Return (X, Y) of the center of cell containing provided text 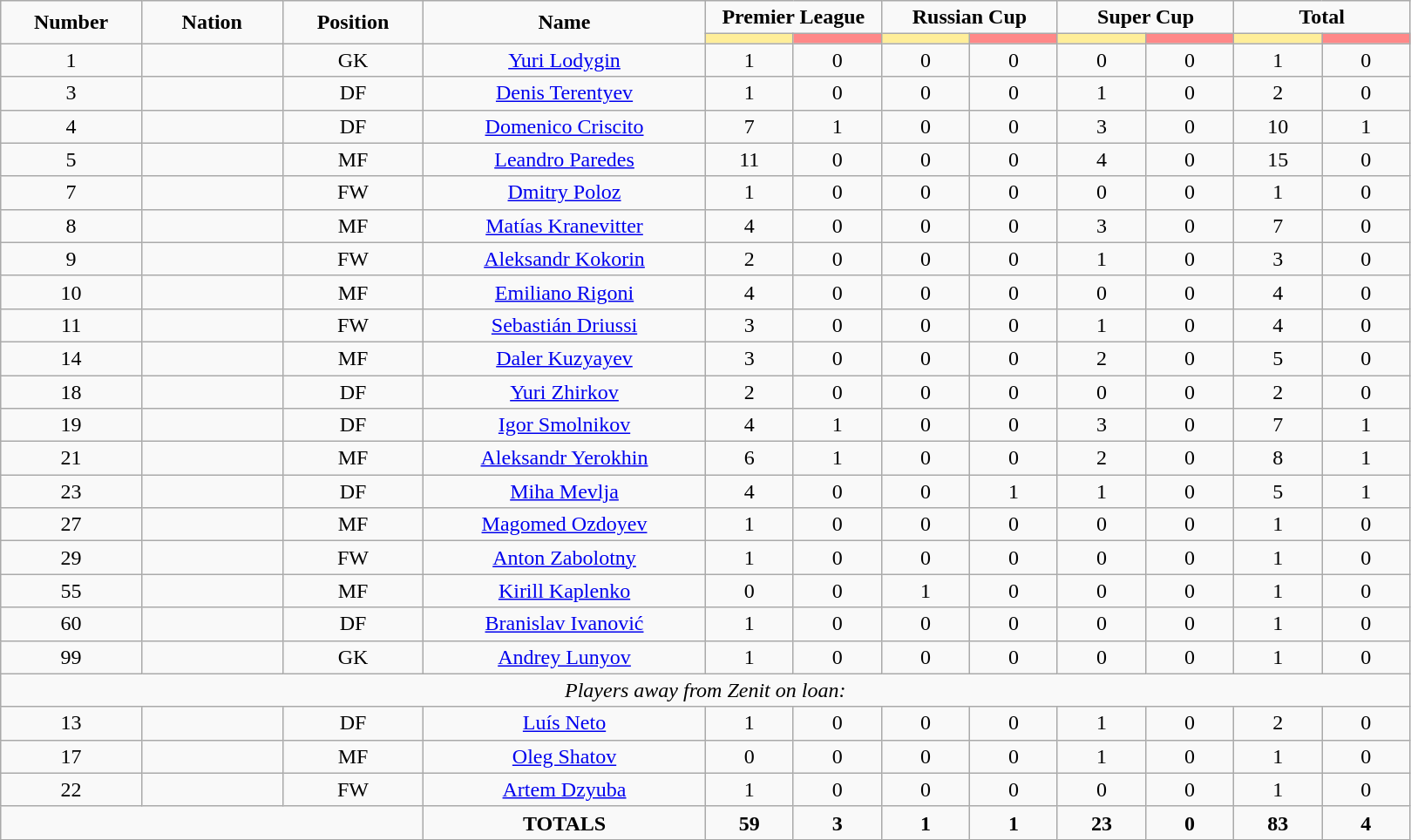
Oleg Shatov (565, 756)
Artem Dzyuba (565, 789)
14 (71, 358)
Sebastián Driussi (565, 325)
Russian Cup (969, 17)
29 (71, 558)
Miha Mevlja (565, 491)
Leandro Paredes (565, 159)
19 (71, 425)
Kirill Kaplenko (565, 591)
Igor Smolnikov (565, 425)
59 (750, 823)
17 (71, 756)
Aleksandr Yerokhin (565, 458)
Players away from Zenit on loan: (706, 690)
15 (1278, 159)
Anton Zabolotny (565, 558)
Total (1322, 17)
18 (71, 391)
83 (1278, 823)
6 (750, 458)
21 (71, 458)
Dmitry Poloz (565, 193)
Super Cup (1145, 17)
Position (353, 23)
Luís Neto (565, 723)
99 (71, 657)
13 (71, 723)
Number (71, 23)
Branislav Ivanović (565, 624)
Yuri Lodygin (565, 60)
60 (71, 624)
Daler Kuzyayev (565, 358)
Premier League (793, 17)
TOTALS (565, 823)
Matías Kranevitter (565, 226)
Nation (212, 23)
Emiliano Rigoni (565, 292)
Name (565, 23)
Yuri Zhirkov (565, 391)
Domenico Criscito (565, 126)
55 (71, 591)
Denis Terentyev (565, 93)
22 (71, 789)
27 (71, 525)
Andrey Lunyov (565, 657)
Magomed Ozdoyev (565, 525)
Aleksandr Kokorin (565, 259)
9 (71, 259)
